Extract the [X, Y] coordinate from the center of the cell holding the provided text.  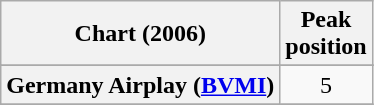
Peakposition [326, 34]
5 [326, 85]
Chart (2006) [140, 34]
Germany Airplay (BVMI) [140, 85]
